Output the [x, y] coordinate of the center of the cell containing the given text.  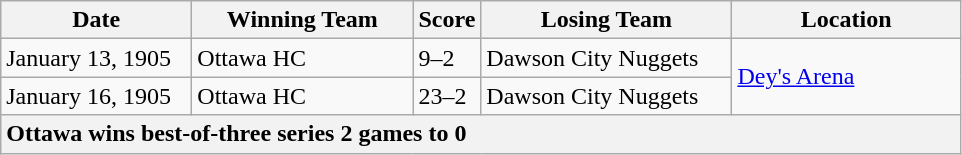
Date [96, 20]
January 16, 1905 [96, 96]
Dey's Arena [846, 77]
9–2 [447, 58]
Winning Team [302, 20]
Losing Team [606, 20]
Ottawa wins best-of-three series 2 games to 0 [481, 134]
23–2 [447, 96]
January 13, 1905 [96, 58]
Score [447, 20]
Location [846, 20]
